Find where the given text appears and provide that cell's center as (x, y) coordinate. 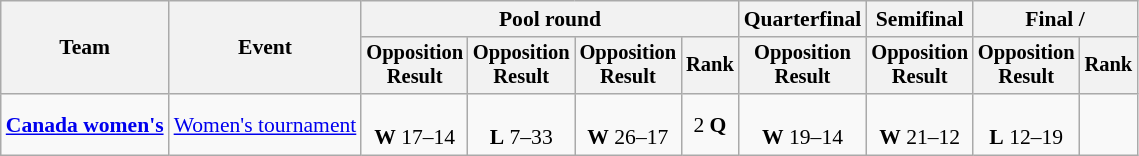
Canada women's (85, 124)
W 17–14 (414, 124)
Pool round (550, 19)
W 19–14 (803, 124)
Semifinal (920, 19)
W 21–12 (920, 124)
Quarterfinal (803, 19)
Women's tournament (266, 124)
L 7–33 (522, 124)
Final / (1055, 19)
Team (85, 48)
Event (266, 48)
W 26–17 (628, 124)
2 Q (710, 124)
L 12–19 (1026, 124)
